From the cell containing the given text, extract its center point as (x, y) coordinate. 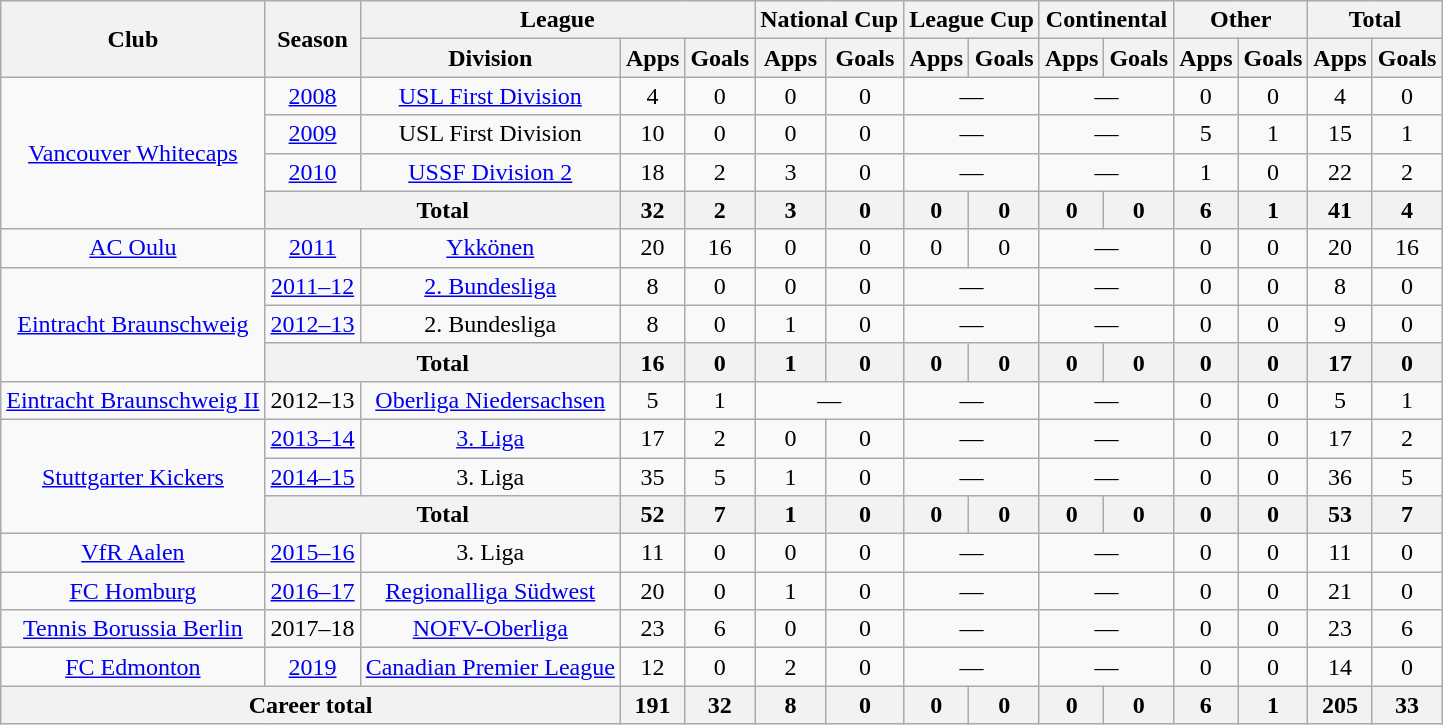
Club (133, 39)
21 (1340, 591)
205 (1340, 705)
Other (1241, 20)
15 (1340, 134)
12 (652, 667)
AC Oulu (133, 248)
52 (652, 515)
22 (1340, 172)
2011–12 (312, 286)
Eintracht Braunschweig (133, 324)
FC Edmonton (133, 667)
2009 (312, 134)
2008 (312, 96)
33 (1407, 705)
35 (652, 477)
10 (652, 134)
Regionalliga Südwest (490, 591)
Canadian Premier League (490, 667)
2014–15 (312, 477)
Oberliga Niedersachsen (490, 400)
191 (652, 705)
2010 (312, 172)
2019 (312, 667)
2011 (312, 248)
Continental (1106, 20)
Stuttgarter Kickers (133, 476)
Ykkönen (490, 248)
Tennis Borussia Berlin (133, 629)
14 (1340, 667)
League (557, 20)
FC Homburg (133, 591)
Eintracht Braunschweig II (133, 400)
National Cup (830, 20)
2017–18 (312, 629)
53 (1340, 515)
USSF Division 2 (490, 172)
NOFV-Oberliga (490, 629)
League Cup (972, 20)
Vancouver Whitecaps (133, 153)
36 (1340, 477)
18 (652, 172)
2013–14 (312, 438)
VfR Aalen (133, 553)
2016–17 (312, 591)
41 (1340, 210)
Season (312, 39)
Division (490, 58)
9 (1340, 324)
2015–16 (312, 553)
Career total (311, 705)
